Output the [X, Y] coordinate of the center of the cell containing the given text.  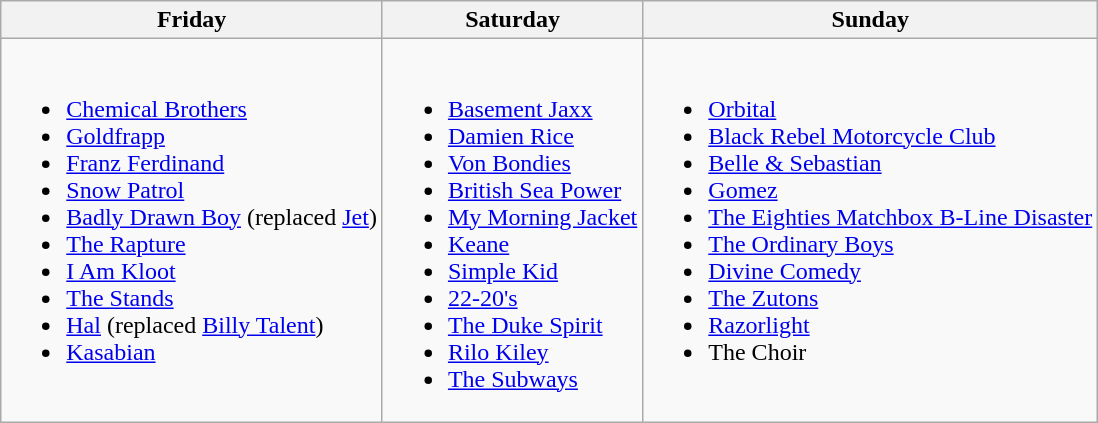
Chemical BrothersGoldfrappFranz FerdinandSnow PatrolBadly Drawn Boy (replaced Jet)The RaptureI Am KlootThe StandsHal (replaced Billy Talent)Kasabian [192, 230]
Saturday [512, 20]
Sunday [870, 20]
Friday [192, 20]
Basement JaxxDamien RiceVon BondiesBritish Sea PowerMy Morning JacketKeaneSimple Kid22-20'sThe Duke SpiritRilo KileyThe Subways [512, 230]
